Return the (X, Y) coordinate for the center point of the cell that contains the specified text.  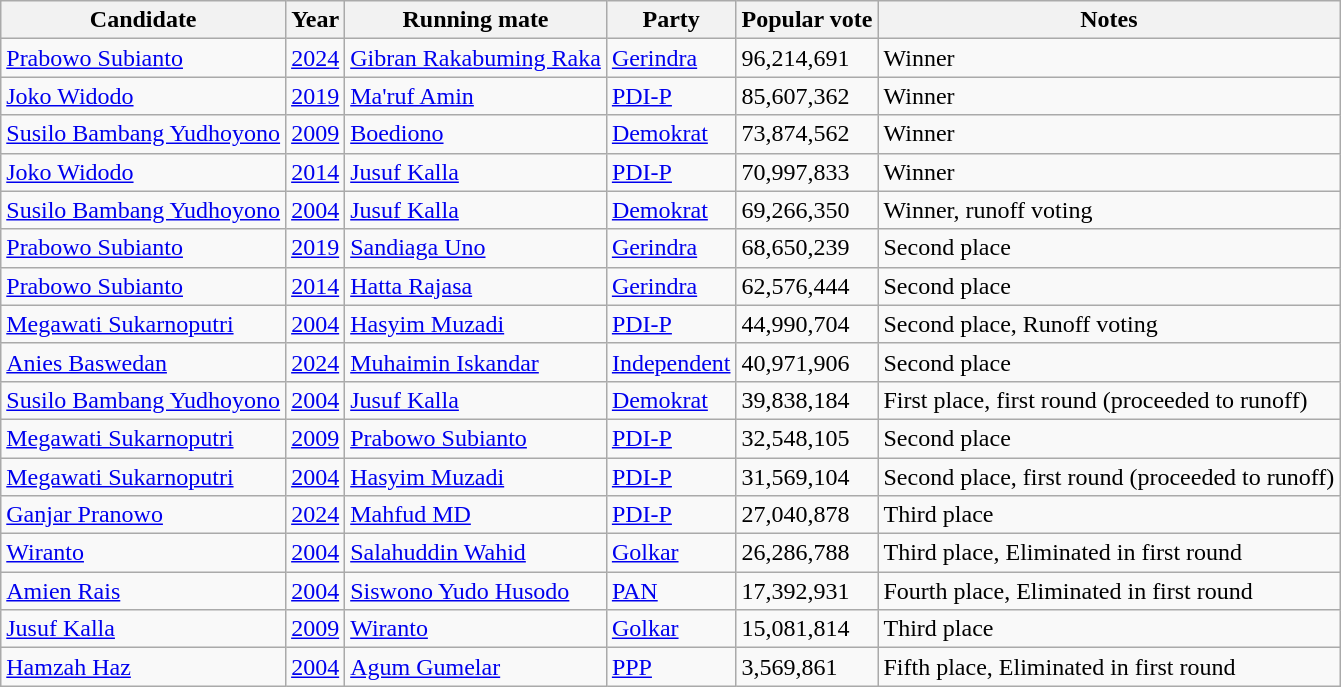
Second place, first round (proceeded to runoff) (1109, 477)
Salahuddin Wahid (476, 553)
15,081,814 (807, 629)
Anies Baswedan (144, 362)
Amien Rais (144, 591)
44,990,704 (807, 324)
Hatta Rajasa (476, 286)
Sandiaga Uno (476, 248)
26,286,788 (807, 553)
Fifth place, Eliminated in first round (1109, 667)
Party (671, 20)
PAN (671, 591)
Running mate (476, 20)
70,997,833 (807, 172)
73,874,562 (807, 134)
Winner, runoff voting (1109, 210)
32,548,105 (807, 438)
69,266,350 (807, 210)
Second place, Runoff voting (1109, 324)
31,569,104 (807, 477)
96,214,691 (807, 58)
First place, first round (proceeded to runoff) (1109, 400)
Mahfud MD (476, 515)
Hamzah Haz (144, 667)
Boediono (476, 134)
PPP (671, 667)
Siswono Yudo Husodo (476, 591)
Year (316, 20)
17,392,931 (807, 591)
68,650,239 (807, 248)
Candidate (144, 20)
85,607,362 (807, 96)
Ganjar Pranowo (144, 515)
3,569,861 (807, 667)
Agum Gumelar (476, 667)
Fourth place, Eliminated in first round (1109, 591)
40,971,906 (807, 362)
Muhaimin Iskandar (476, 362)
62,576,444 (807, 286)
Gibran Rakabuming Raka (476, 58)
Independent (671, 362)
Notes (1109, 20)
Popular vote (807, 20)
27,040,878 (807, 515)
Third place, Eliminated in first round (1109, 553)
39,838,184 (807, 400)
Ma'ruf Amin (476, 96)
